Pinpoint the cell where the given text exists, returning its (X, Y) midpoint coordinate. 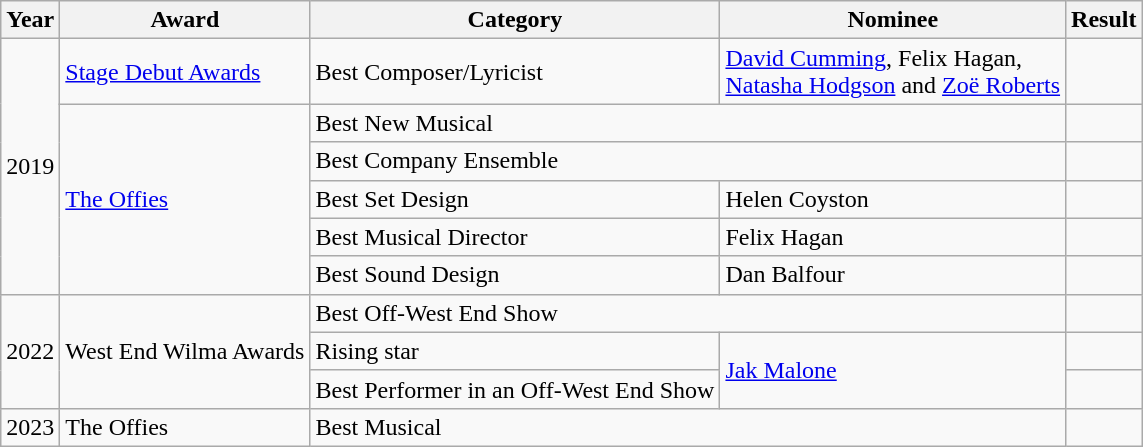
2023 (30, 427)
2022 (30, 351)
Rising star (515, 351)
Best Off-West End Show (688, 313)
Result (1104, 20)
Best Company Ensemble (688, 161)
Dan Balfour (893, 275)
Category (515, 20)
David Cumming, Felix Hagan,Natasha Hodgson and Zoë Roberts (893, 72)
Best Sound Design (515, 275)
Felix Hagan (893, 237)
Stage Debut Awards (185, 72)
Best Musical (688, 427)
Award (185, 20)
Year (30, 20)
Jak Malone (893, 370)
West End Wilma Awards (185, 351)
Nominee (893, 20)
Best New Musical (688, 123)
Best Performer in an Off-West End Show (515, 389)
2019 (30, 166)
Best Musical Director (515, 237)
Helen Coyston (893, 199)
Best Set Design (515, 199)
Best Composer/Lyricist (515, 72)
